Detect which cell encompasses the target text, then output its (X, Y) center coordinate. 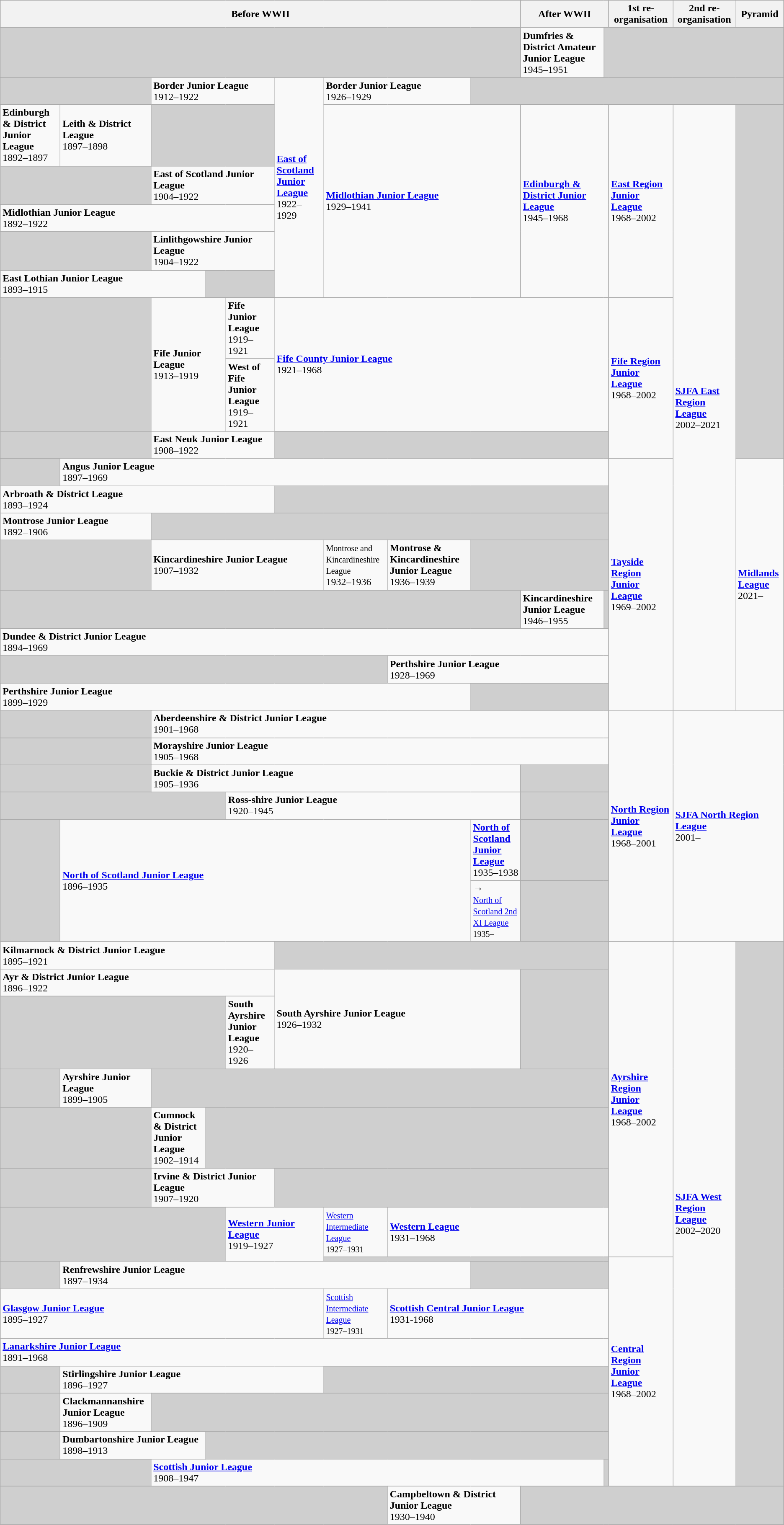
Perthshire Junior League1899–1929 (235, 697)
Ross-shire Junior League1920–1945 (373, 806)
Arbroath & District League1893–1924 (137, 499)
Scottish Junior League1908–1947 (378, 1473)
Lanarkshire Junior League1891–1968 (304, 1352)
Midlothian Junior League1892–1922 (137, 218)
Dumfries & District Amateur Junior League1945–1951 (562, 53)
SJFA North Region League2001– (728, 826)
1st re-organisation (641, 14)
Irvine & District Junior League1907–1920 (213, 1188)
Edinburgh & District Junior League1945–1968 (565, 201)
Dundee & District Junior League1894–1969 (304, 643)
Kincardineshire Junior League1946–1955 (562, 609)
Western Intermediate League1927–1931 (356, 1232)
After WWII (565, 14)
Scottish Central Junior League1931-1968 (498, 1313)
Fife County Junior League1921–1968 (441, 364)
Edinburgh & District Junior League1892–1897 (30, 135)
Perthshire Junior League1928–1969 (498, 669)
Fife Region Junior League1968–2002 (641, 378)
Western Junior League1919–1927 (275, 1234)
Fife Junior League1919–1921 (250, 328)
Clackmannanshire Junior League1896–1909 (106, 1412)
Aberdeenshire & District Junior League1901–1968 (380, 724)
Kincardineshire Junior League1907–1932 (237, 565)
Montrose Junior League1892–1906 (76, 527)
Angus Junior League1897–1969 (334, 472)
Leith & District League1897–1898 (106, 135)
Border Junior League1912–1922 (213, 91)
Tayside Region Junior League1969–2002 (641, 584)
North of Scotland Junior League1896–1935 (266, 880)
Fife Junior League1913–1919 (188, 364)
South Ayrshire Junior League1920–1926 (250, 1032)
Cumnock & District Junior League1902–1914 (178, 1138)
Ayr & District Junior League1896–1922 (137, 983)
West of Fife Junior League1919–1921 (250, 395)
SJFA West Region League2002–2020 (704, 1214)
Kilmarnock & District Junior League1895–1921 (137, 955)
South Ayrshire Junior League1926–1932 (397, 1019)
Scottish Intermediate League1927–1931 (356, 1313)
Western League1931–1968 (498, 1232)
East Neuk Junior League1908–1922 (213, 445)
→North of Scotland 2nd XI League1935– (496, 911)
2nd re-organisation (704, 14)
North Region Junior League1968–2001 (641, 826)
Midlands League2021– (760, 584)
Stirlingshire Junior League1896–1927 (192, 1380)
East of Scotland Junior League1904–1922 (213, 185)
Border Junior League1926–1929 (397, 91)
Midlothian Junior League1929–1941 (422, 201)
Glasgow Junior League1895–1927 (162, 1313)
East Region Junior League1968–2002 (641, 201)
Campbeltown & District Junior League1930–1940 (454, 1505)
Linlithgowshire Junior League1904–1922 (213, 251)
Before WWII (260, 14)
SJFA East Region League2002–2021 (704, 408)
Central Region Junior League1968–2002 (641, 1372)
Renfrewshire Junior League1897–1934 (266, 1275)
Dumbartonshire Junior League1898–1913 (133, 1445)
East Lothian Junior League1893–1915 (103, 284)
Montrose and Kincardineshire League1932–1936 (356, 565)
Pyramid (760, 14)
Ayrshire Region Junior League1968–2002 (641, 1099)
Morayshire Junior League1905–1968 (380, 751)
North of Scotland Junior League1935–1938 (496, 850)
Buckie & District Junior League1905–1936 (336, 778)
Ayrshire Junior League1899–1905 (106, 1088)
Montrose & Kincardineshire Junior League1936–1939 (429, 565)
East of Scotland Junior League1922–1929 (299, 188)
